Extract the (X, Y) coordinate from the center of the cell holding the provided text.  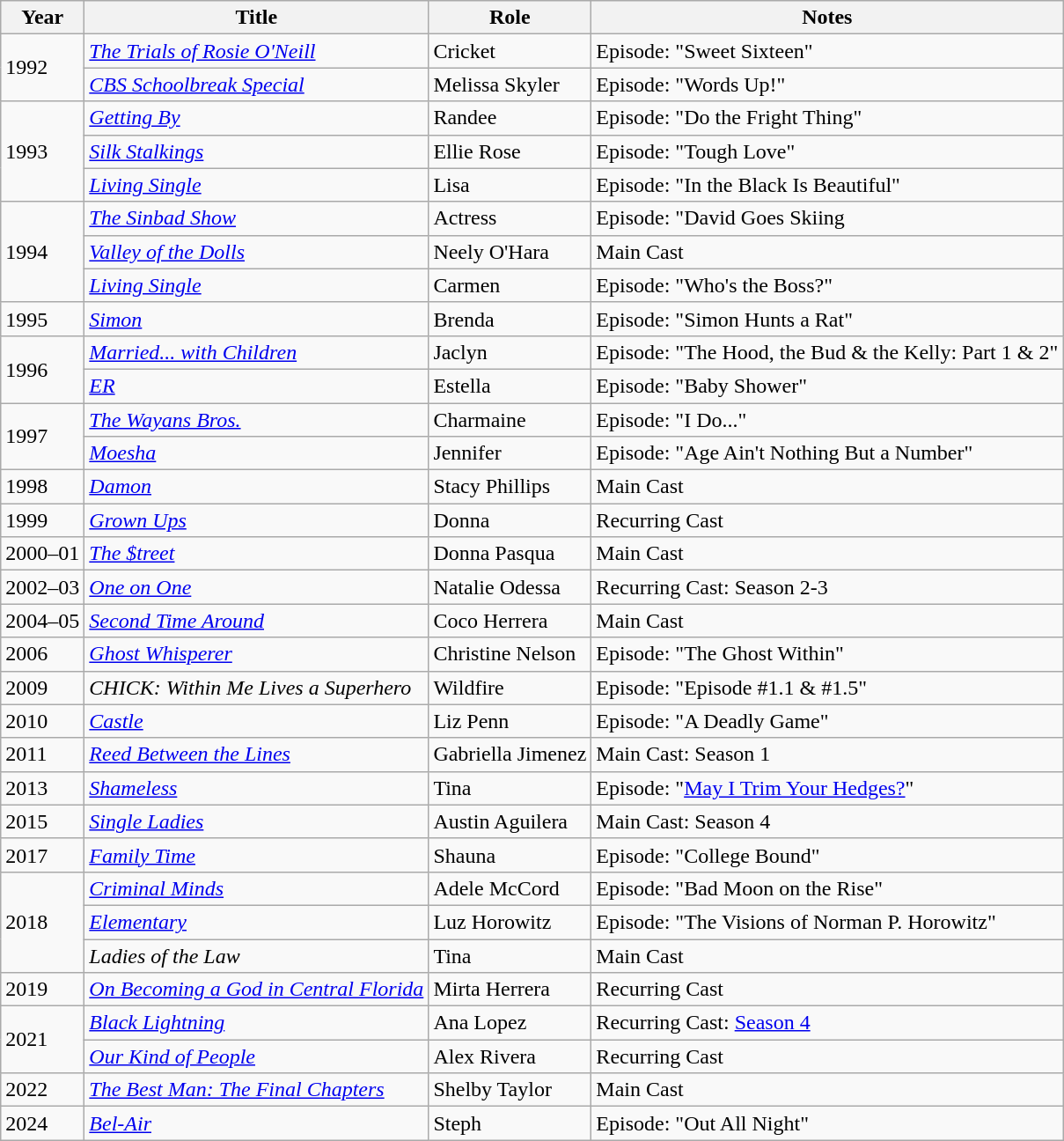
Ana Lopez (510, 1023)
On Becoming a God in Central Florida (257, 990)
1993 (42, 151)
Recurring Cast: Season 2-3 (827, 587)
1996 (42, 369)
Bel-Air (257, 1123)
Main Cast: Season 1 (827, 755)
2024 (42, 1123)
Episode: "Episode #1.1 & #1.5" (827, 688)
The Trials of Rosie O'Neill (257, 51)
One on One (257, 587)
Neely O'Hara (510, 252)
The Best Man: The Final Chapters (257, 1090)
2002–03 (42, 587)
Charmaine (510, 420)
Christine Nelson (510, 654)
ER (257, 386)
Episode: "David Goes Skiing (827, 218)
Ladies of the Law (257, 955)
Episode: "A Deadly Game" (827, 721)
Getting By (257, 118)
Shelby Taylor (510, 1090)
2022 (42, 1090)
Episode: "The Visions of Norman P. Horowitz" (827, 922)
Second Time Around (257, 621)
Episode: "Age Ain't Nothing But a Number" (827, 453)
2018 (42, 922)
Elementary (257, 922)
Notes (827, 18)
Valley of the Dolls (257, 252)
Title (257, 18)
2000–01 (42, 554)
Episode: "Who's the Boss?" (827, 285)
Cricket (510, 51)
Ellie Rose (510, 151)
Jaclyn (510, 352)
Single Ladies (257, 821)
2017 (42, 855)
Damon (257, 487)
Criminal Minds (257, 888)
1998 (42, 487)
Episode: "I Do..." (827, 420)
Episode: "The Hood, the Bud & the Kelly: Part 1 & 2" (827, 352)
Stacy Phillips (510, 487)
Melissa Skyler (510, 85)
Family Time (257, 855)
Our Kind of People (257, 1056)
The $treet (257, 554)
1997 (42, 437)
Ghost Whisperer (257, 654)
Reed Between the Lines (257, 755)
Episode: "Do the Fright Thing" (827, 118)
CHICK: Within Me Lives a Superhero (257, 688)
2015 (42, 821)
Alex Rivera (510, 1056)
Episode: "Sweet Sixteen" (827, 51)
1992 (42, 68)
CBS Schoolbreak Special (257, 85)
1994 (42, 252)
Luz Horowitz (510, 922)
2004–05 (42, 621)
Main Cast: Season 4 (827, 821)
Role (510, 18)
Brenda (510, 319)
Natalie Odessa (510, 587)
Married... with Children (257, 352)
Recurring Cast: Season 4 (827, 1023)
Moesha (257, 453)
2010 (42, 721)
Jennifer (510, 453)
Castle (257, 721)
Liz Penn (510, 721)
Estella (510, 386)
Episode: "The Ghost Within" (827, 654)
Episode: "College Bound" (827, 855)
Grown Ups (257, 520)
2013 (42, 788)
Adele McCord (510, 888)
Episode: "Baby Shower" (827, 386)
Shameless (257, 788)
Episode: "Words Up!" (827, 85)
Black Lightning (257, 1023)
Shauna (510, 855)
The Wayans Bros. (257, 420)
2011 (42, 755)
Coco Herrera (510, 621)
Episode: "Tough Love" (827, 151)
2019 (42, 990)
Steph (510, 1123)
Donna (510, 520)
Episode: "May I Trim Your Hedges?" (827, 788)
Gabriella Jimenez (510, 755)
Year (42, 18)
Carmen (510, 285)
Wildfire (510, 688)
Simon (257, 319)
Donna Pasqua (510, 554)
Actress (510, 218)
The Sinbad Show (257, 218)
Mirta Herrera (510, 990)
Episode: "Out All Night" (827, 1123)
Silk Stalkings (257, 151)
2006 (42, 654)
Episode: "Bad Moon on the Rise" (827, 888)
Lisa (510, 185)
Episode: "In the Black Is Beautiful" (827, 185)
Episode: "Simon Hunts a Rat" (827, 319)
2009 (42, 688)
Austin Aguilera (510, 821)
Randee (510, 118)
2021 (42, 1040)
1999 (42, 520)
1995 (42, 319)
